Pinpoint the cell where the given text exists, returning its (x, y) midpoint coordinate. 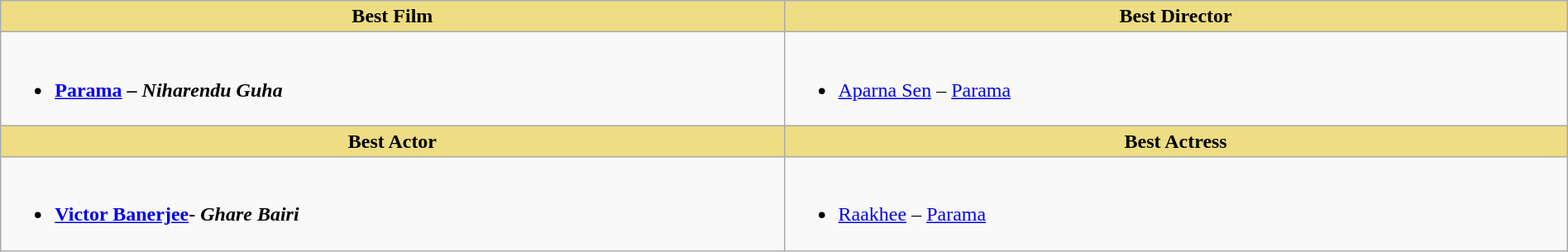
Parama – Niharendu Guha (392, 79)
Victor Banerjee- Ghare Bairi (392, 203)
Best Film (392, 17)
Best Actress (1176, 141)
Raakhee – Parama (1176, 203)
Best Actor (392, 141)
Best Director (1176, 17)
Aparna Sen – Parama (1176, 79)
